For the text-containing cell, return its midpoint in [x, y] coordinate format. 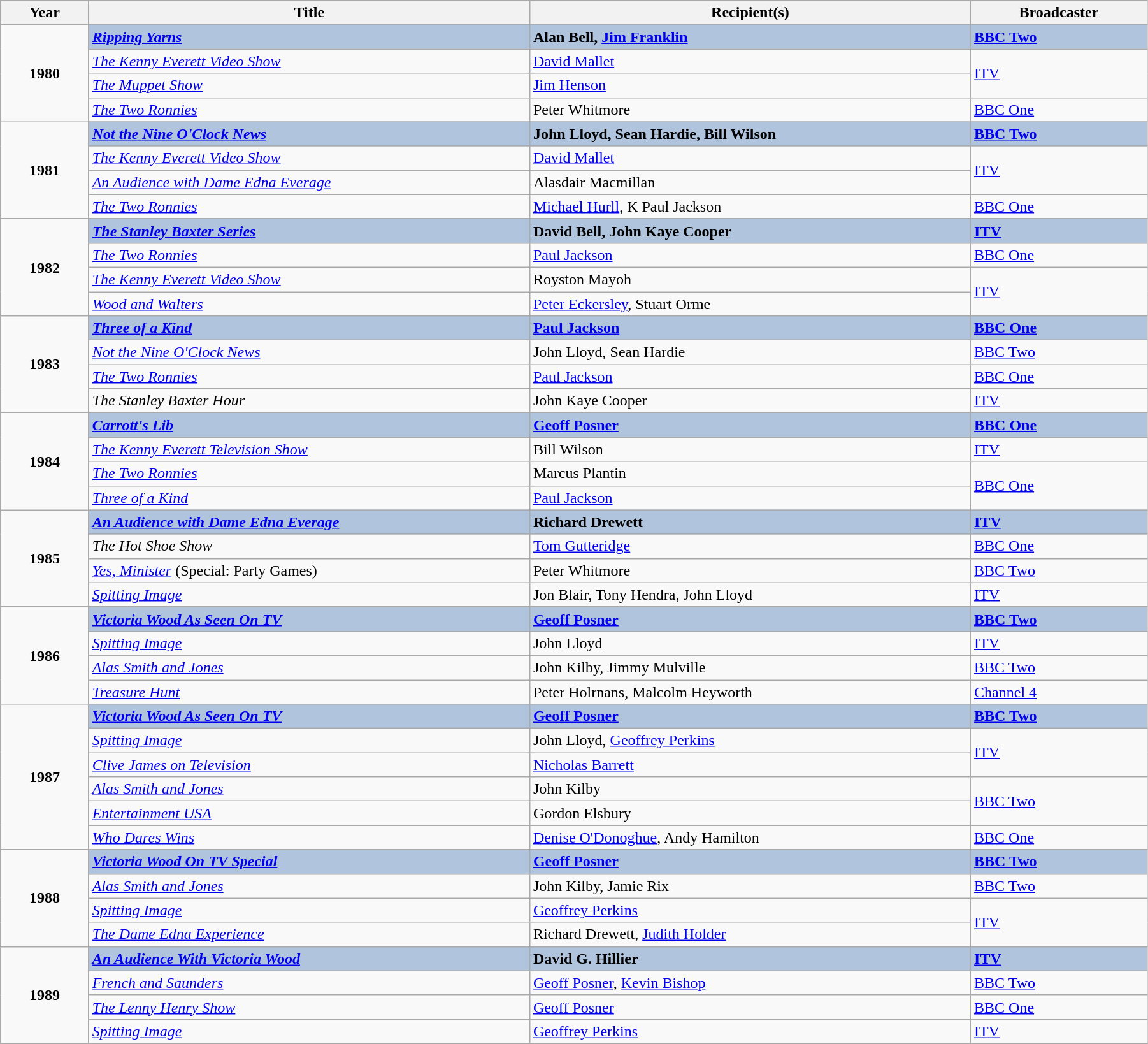
John Kilby [750, 789]
David Bell, John Kaye Cooper [750, 231]
An Audience With Victoria Wood [309, 959]
John Lloyd, Sean Hardie [750, 352]
Gordon Elsbury [750, 813]
1982 [45, 267]
French and Saunders [309, 983]
Who Dares Wins [309, 837]
Carrott's Lib [309, 425]
John Lloyd, Sean Hardie, Bill Wilson [750, 134]
Channel 4 [1059, 692]
Alan Bell, Jim Franklin [750, 37]
Entertainment USA [309, 813]
1984 [45, 461]
Michael Hurll, K Paul Jackson [750, 207]
Geoff Posner, Kevin Bishop [750, 983]
John Kilby, Jamie Rix [750, 886]
Title [309, 13]
Clive James on Television [309, 765]
Recipient(s) [750, 13]
The Stanley Baxter Series [309, 231]
Peter Eckersley, Stuart Orme [750, 304]
John Lloyd [750, 643]
John Kilby, Jimmy Mulville [750, 667]
Peter Holrnans, Malcolm Heyworth [750, 692]
Wood and Walters [309, 304]
Jon Blair, Tony Hendra, John Lloyd [750, 595]
The Lenny Henry Show [309, 1007]
Denise O'Donoghue, Andy Hamilton [750, 837]
1985 [45, 558]
1988 [45, 898]
Tom Gutteridge [750, 546]
1986 [45, 655]
The Hot Shoe Show [309, 546]
1980 [45, 73]
Jim Henson [750, 85]
John Kaye Cooper [750, 401]
Treasure Hunt [309, 692]
1989 [45, 995]
Nicholas Barrett [750, 765]
Yes, Minister (Special: Party Games) [309, 570]
Year [45, 13]
Bill Wilson [750, 449]
The Kenny Everett Television Show [309, 449]
Alasdair Macmillan [750, 182]
The Muppet Show [309, 85]
Marcus Plantin [750, 474]
Broadcaster [1059, 13]
1981 [45, 170]
David G. Hillier [750, 959]
Ripping Yarns [309, 37]
1983 [45, 365]
Richard Drewett, Judith Holder [750, 934]
1987 [45, 777]
Royston Mayoh [750, 279]
The Stanley Baxter Hour [309, 401]
The Dame Edna Experience [309, 934]
Richard Drewett [750, 522]
Victoria Wood On TV Special [309, 862]
John Lloyd, Geoffrey Perkins [750, 741]
